From the cell containing the given text, extract its center point as (x, y) coordinate. 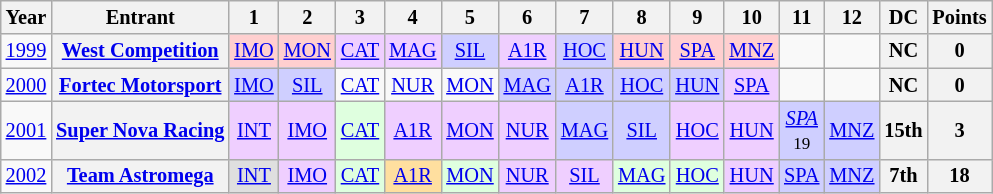
10 (752, 17)
Super Nova Racing (140, 130)
2002 (26, 176)
15th (903, 130)
9 (697, 17)
DC (903, 17)
7 (584, 17)
12 (852, 17)
5 (470, 17)
1 (254, 17)
18 (960, 176)
11 (802, 17)
Team Astromega (140, 176)
West Competition (140, 51)
SPA19 (802, 130)
2001 (26, 130)
6 (528, 17)
4 (412, 17)
8 (642, 17)
Fortec Motorsport (140, 85)
2 (308, 17)
1999 (26, 51)
Points (960, 17)
Entrant (140, 17)
Year (26, 17)
2000 (26, 85)
7th (903, 176)
